Return the [X, Y] coordinate for the center point of the cell that contains the specified text.  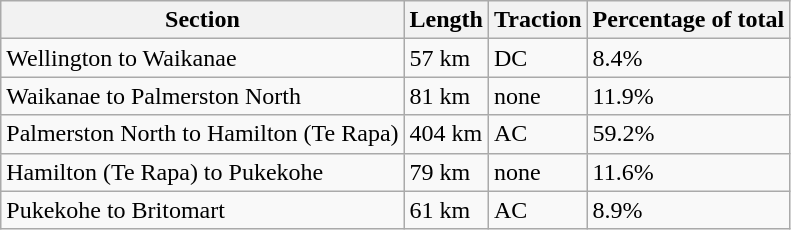
Wellington to Waikanae [202, 58]
Section [202, 20]
Percentage of total [688, 20]
59.2% [688, 134]
81 km [446, 96]
Hamilton (Te Rapa) to Pukekohe [202, 172]
Palmerston North to Hamilton (Te Rapa) [202, 134]
79 km [446, 172]
57 km [446, 58]
404 km [446, 134]
Waikanae to Palmerston North [202, 96]
Traction [538, 20]
11.9% [688, 96]
Pukekohe to Britomart [202, 210]
61 km [446, 210]
DC [538, 58]
11.6% [688, 172]
Length [446, 20]
8.4% [688, 58]
8.9% [688, 210]
